Detect which cell encompasses the target text, then output its (X, Y) center coordinate. 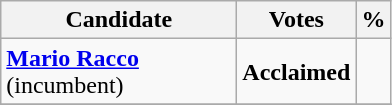
Candidate (119, 20)
Mario Racco (incumbent) (119, 72)
Acclaimed (296, 72)
% (374, 20)
Votes (296, 20)
